Output the (x, y) coordinate of the center of the cell containing the given text.  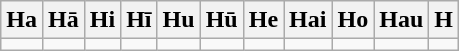
Hu (178, 20)
Ho (353, 20)
Hai (308, 20)
Hau (402, 20)
Hā (63, 20)
Hī (139, 20)
Hi (102, 20)
He (263, 20)
Ha (22, 20)
Hū (222, 20)
H (444, 20)
